Extract the (x, y) coordinate from the center of the cell holding the provided text.  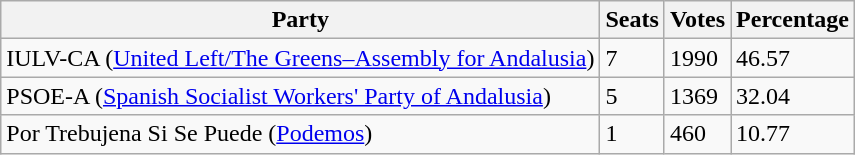
Por Trebujena Si Se Puede (Podemos) (300, 134)
1 (632, 134)
PSOE-A (Spanish Socialist Workers' Party of Andalusia) (300, 96)
460 (697, 134)
Votes (697, 20)
IULV-CA (United Left/The Greens–Assembly for Andalusia) (300, 58)
Seats (632, 20)
Percentage (793, 20)
1990 (697, 58)
32.04 (793, 96)
1369 (697, 96)
10.77 (793, 134)
Party (300, 20)
46.57 (793, 58)
5 (632, 96)
7 (632, 58)
